Pinpoint the cell where the given text exists, returning its [X, Y] midpoint coordinate. 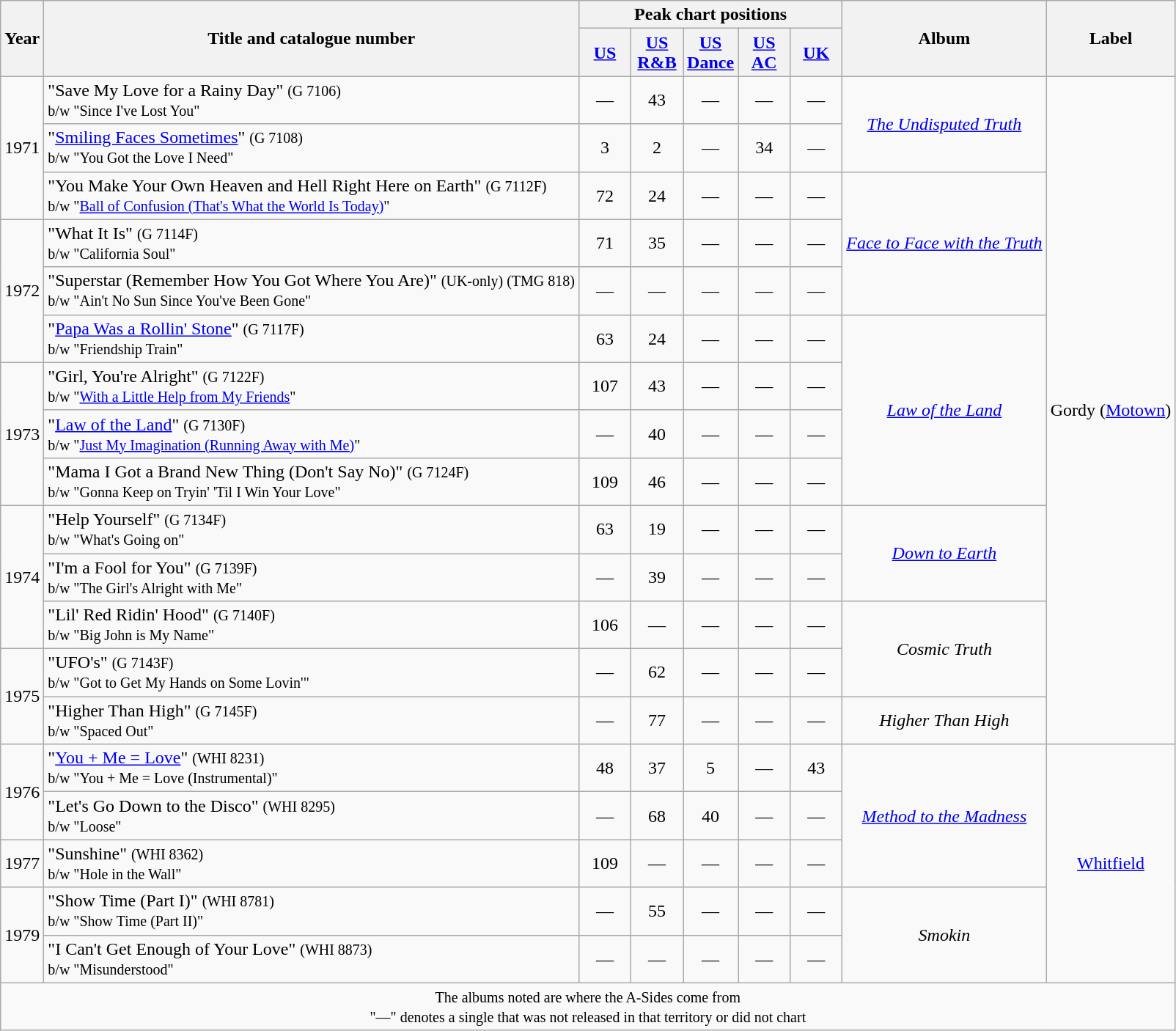
"What It Is" (G 7114F)b/w "California Soul" [312, 243]
"Lil' Red Ridin' Hood" (G 7140F)b/w "Big John is My Name" [312, 625]
"You Make Your Own Heaven and Hell Right Here on Earth" (G 7112F)b/w "Ball of Confusion (That's What the World Is Today)" [312, 195]
1974 [22, 576]
The Undisputed Truth [944, 124]
Gordy (Motown) [1111, 411]
"You + Me = Love" (WHI 8231)b/w "You + Me = Love (Instrumental)" [312, 768]
Method to the Madness [944, 815]
1975 [22, 697]
1976 [22, 792]
Higher Than High [944, 720]
2 [657, 148]
72 [604, 195]
US [604, 53]
US AC [764, 53]
"Smiling Faces Sometimes" (G 7108)b/w "You Got the Love I Need" [312, 148]
Label [1111, 38]
1971 [22, 148]
Whitfield [1111, 864]
"Higher Than High" (G 7145F)b/w "Spaced Out" [312, 720]
Law of the Land [944, 410]
Smokin [944, 935]
US Dance [711, 53]
62 [657, 673]
19 [657, 529]
55 [657, 911]
The albums noted are where the A-Sides come from"—" denotes a single that was not released in that territory or did not chart [588, 1006]
"Show Time (Part I)" (WHI 8781)b/w "Show Time (Part II)" [312, 911]
Year [22, 38]
"Save My Love for a Rainy Day" (G 7106)b/w "Since I've Lost You" [312, 100]
Cosmic Truth [944, 649]
"I'm a Fool for You" (G 7139F)b/w "The Girl's Alright with Me" [312, 576]
46 [657, 481]
Down to Earth [944, 553]
"Sunshine" (WHI 8362)b/w "Hole in the Wall" [312, 864]
UK [817, 53]
"Help Yourself" (G 7134F)b/w "What's Going on" [312, 529]
71 [604, 243]
35 [657, 243]
"Mama I Got a Brand New Thing (Don't Say No)" (G 7124F)b/w "Gonna Keep on Tryin' 'Til I Win Your Love" [312, 481]
"Superstar (Remember How You Got Where You Are)" (UK-only) (TMG 818)b/w "Ain't No Sun Since You've Been Gone" [312, 290]
Title and catalogue number [312, 38]
Album [944, 38]
"Law of the Land" (G 7130F)b/w "Just My Imagination (Running Away with Me)" [312, 434]
37 [657, 768]
1973 [22, 434]
5 [711, 768]
US R&B [657, 53]
"Girl, You're Alright" (G 7122F)b/w "With a Little Help from My Friends" [312, 386]
"Let's Go Down to the Disco" (WHI 8295)b/w "Loose" [312, 815]
"I Can't Get Enough of Your Love" (WHI 8873)b/w "Misunderstood" [312, 959]
68 [657, 815]
77 [657, 720]
107 [604, 386]
3 [604, 148]
1972 [22, 290]
Face to Face with the Truth [944, 243]
34 [764, 148]
1977 [22, 864]
"Papa Was a Rollin' Stone" (G 7117F)b/w "Friendship Train" [312, 339]
"UFO's" (G 7143F)b/w "Got to Get My Hands on Some Lovin'" [312, 673]
Peak chart positions [710, 15]
48 [604, 768]
1979 [22, 935]
106 [604, 625]
39 [657, 576]
